Detect which cell encompasses the target text, then output its (x, y) center coordinate. 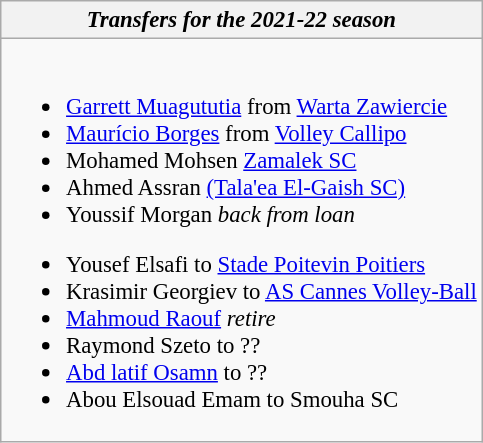
Transfers for the 2021-22 season (242, 20)
